Detect which cell encompasses the target text, then output its [x, y] center coordinate. 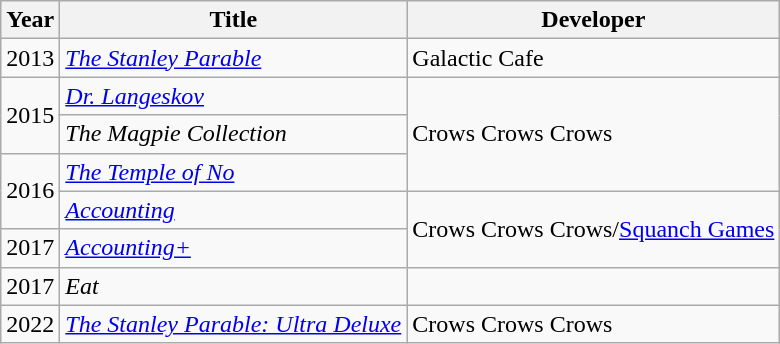
Galactic Cafe [594, 58]
The Temple of No [234, 172]
2015 [30, 115]
2022 [30, 324]
Eat [234, 286]
Dr. Langeskov [234, 96]
Year [30, 20]
The Stanley Parable: Ultra Deluxe [234, 324]
The Stanley Parable [234, 58]
2013 [30, 58]
2016 [30, 191]
Crows Crows Crows/Squanch Games [594, 229]
Accounting [234, 210]
Accounting+ [234, 248]
The Magpie Collection [234, 134]
Title [234, 20]
Developer [594, 20]
